Output the (x, y) coordinate of the center of the cell containing the given text.  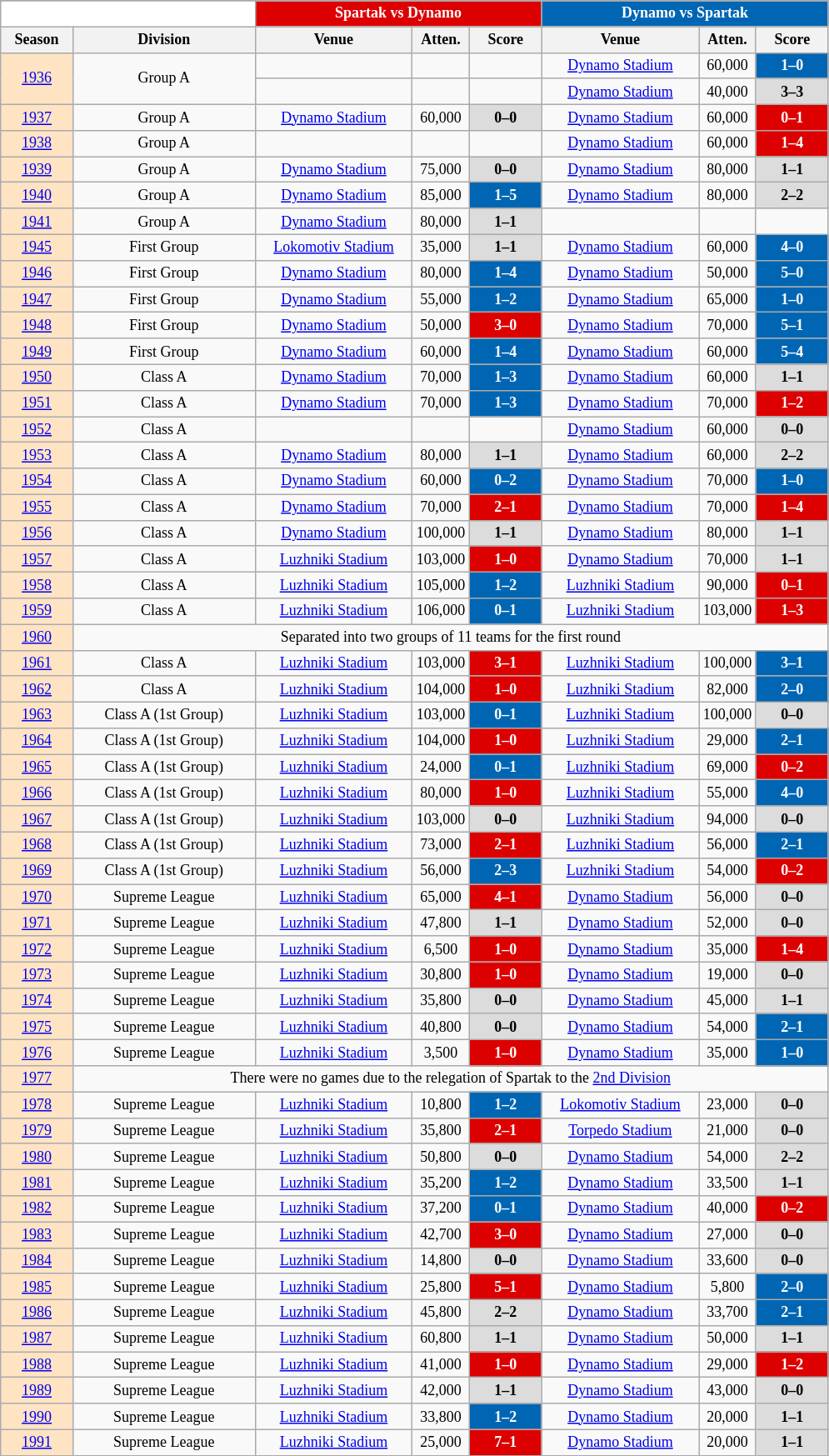
1956 (37, 533)
1973 (37, 975)
47,800 (442, 923)
52,000 (728, 923)
1967 (37, 818)
1970 (37, 897)
43,000 (728, 1390)
1954 (37, 482)
21,000 (728, 1130)
24,000 (442, 767)
106,000 (442, 612)
3,500 (442, 1053)
5,800 (728, 1287)
1965 (37, 767)
69,000 (728, 767)
33,600 (728, 1260)
40,800 (442, 1027)
94,000 (728, 818)
23,000 (728, 1105)
27,000 (728, 1235)
1946 (37, 273)
33,500 (728, 1182)
1961 (37, 663)
1974 (37, 1000)
4–1 (505, 897)
1983 (37, 1235)
105,000 (442, 585)
Torpedo Stadium (620, 1130)
1987 (37, 1338)
25,000 (442, 1442)
85,000 (442, 195)
37,200 (442, 1208)
1941 (37, 222)
41,000 (442, 1365)
1977 (37, 1078)
2–3 (505, 870)
Division (163, 40)
90,000 (728, 585)
1950 (37, 377)
1966 (37, 793)
1960 (37, 637)
1959 (37, 612)
1984 (37, 1260)
1957 (37, 558)
19,000 (728, 975)
50,800 (442, 1157)
1945 (37, 247)
1989 (37, 1390)
1936 (37, 78)
Spartak vs Dynamo (398, 13)
1939 (37, 170)
1963 (37, 715)
1982 (37, 1208)
45,800 (442, 1312)
10,800 (442, 1105)
1975 (37, 1027)
33,800 (442, 1417)
1952 (37, 430)
Season (37, 40)
1990 (37, 1417)
1988 (37, 1365)
60,800 (442, 1338)
Dynamo vs Spartak (685, 13)
5–0 (792, 273)
33,700 (728, 1312)
6,500 (442, 948)
1947 (37, 300)
1953 (37, 455)
1948 (37, 325)
1962 (37, 688)
1972 (37, 948)
1985 (37, 1287)
1991 (37, 1442)
1969 (37, 870)
1958 (37, 585)
1986 (37, 1312)
1951 (37, 403)
There were no games due to the relegation of Spartak to the 2nd Division (450, 1078)
1976 (37, 1053)
42,000 (442, 1390)
1–5 (505, 195)
25,800 (442, 1287)
5–4 (792, 352)
42,700 (442, 1235)
1955 (37, 507)
73,000 (442, 845)
1968 (37, 845)
1938 (37, 143)
1949 (37, 352)
30,800 (442, 975)
1964 (37, 742)
1979 (37, 1130)
1978 (37, 1105)
1980 (37, 1157)
75,000 (442, 170)
3–3 (792, 92)
82,000 (728, 688)
Separated into two groups of 11 teams for the first round (450, 637)
1971 (37, 923)
7–1 (505, 1442)
35,200 (442, 1182)
45,000 (728, 1000)
14,800 (442, 1260)
1940 (37, 195)
1981 (37, 1182)
1937 (37, 117)
